Output the (x, y) coordinate of the center of the cell containing the given text.  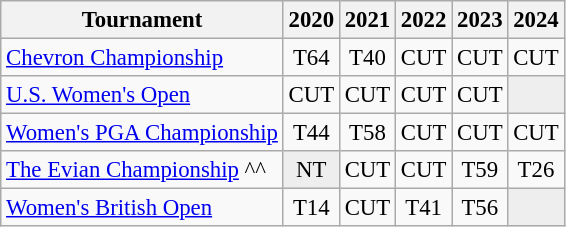
T44 (311, 133)
T58 (367, 133)
T14 (311, 208)
2021 (367, 20)
T40 (367, 58)
Chevron Championship (142, 58)
2023 (480, 20)
Women's British Open (142, 208)
T64 (311, 58)
T56 (480, 208)
The Evian Championship ^^ (142, 170)
NT (311, 170)
Tournament (142, 20)
2022 (424, 20)
2024 (536, 20)
U.S. Women's Open (142, 95)
T59 (480, 170)
2020 (311, 20)
T41 (424, 208)
T26 (536, 170)
Women's PGA Championship (142, 133)
